From the cell containing the given text, extract its center point as [x, y] coordinate. 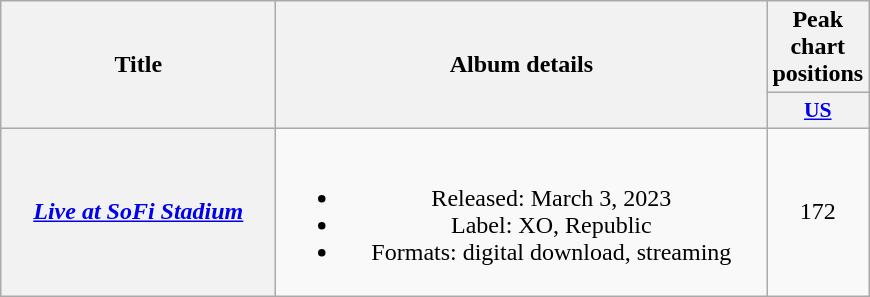
Live at SoFi Stadium [138, 212]
172 [818, 212]
Peak chart positions [818, 47]
Released: March 3, 2023Label: XO, RepublicFormats: digital download, streaming [522, 212]
US [818, 111]
Album details [522, 65]
Title [138, 65]
